Output the (x, y) coordinate of the center of the cell containing the given text.  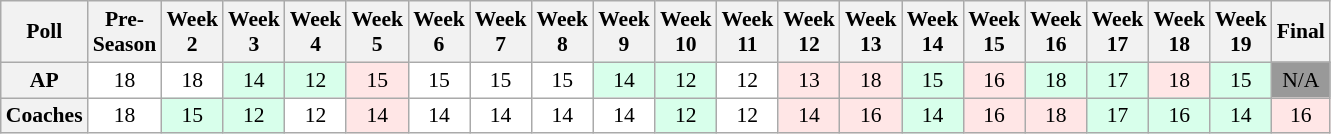
Week14 (933, 32)
Week3 (254, 32)
Week11 (748, 32)
Week15 (994, 32)
Week9 (624, 32)
Pre-Season (125, 32)
Week18 (1179, 32)
N/A (1301, 80)
Week16 (1056, 32)
Week17 (1118, 32)
Week6 (439, 32)
Poll (44, 32)
Week13 (871, 32)
Week8 (562, 32)
AP (44, 80)
Week10 (686, 32)
Week4 (316, 32)
Week5 (377, 32)
13 (809, 80)
Coaches (44, 116)
Week19 (1241, 32)
Week7 (501, 32)
Week2 (192, 32)
Week12 (809, 32)
Final (1301, 32)
